Detect which cell encompasses the target text, then output its (X, Y) center coordinate. 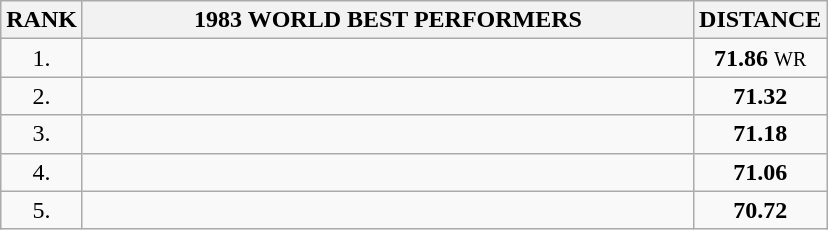
1983 WORLD BEST PERFORMERS (388, 20)
2. (42, 96)
71.32 (760, 96)
DISTANCE (760, 20)
RANK (42, 20)
1. (42, 58)
3. (42, 134)
5. (42, 210)
71.86 WR (760, 58)
71.18 (760, 134)
4. (42, 172)
70.72 (760, 210)
71.06 (760, 172)
